Extract the (X, Y) coordinate from the center of the cell holding the provided text.  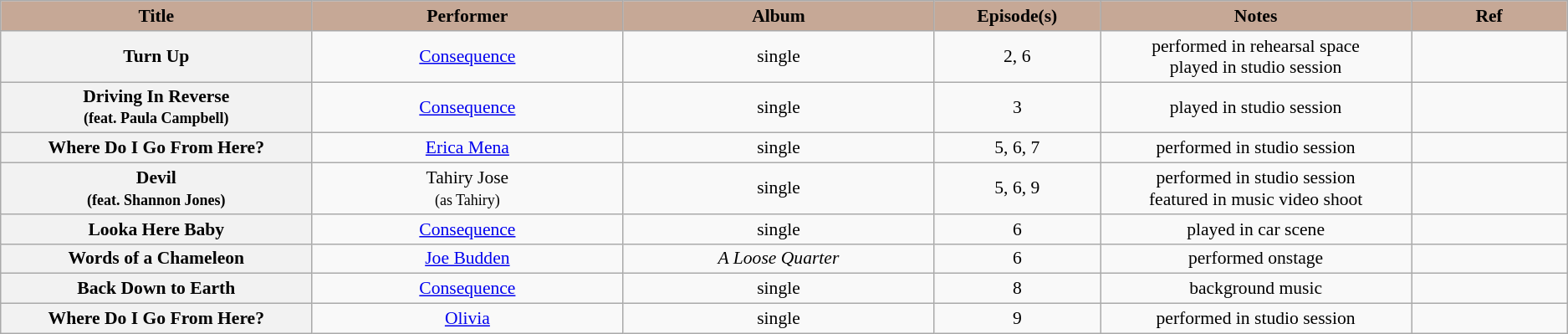
played in studio session (1256, 107)
Episode(s) (1017, 16)
performed in studio session featured in music video shoot (1256, 189)
A Loose Quarter (779, 259)
Performer (467, 16)
Words of a Chameleon (156, 259)
Turn Up (156, 57)
performed onstage (1256, 259)
Title (156, 16)
Tahiry Jose (as Tahiry) (467, 189)
5, 6, 9 (1017, 189)
background music (1256, 289)
8 (1017, 289)
Erica Mena (467, 148)
Looka Here Baby (156, 229)
played in car scene (1256, 229)
Album (779, 16)
Olivia (467, 319)
Driving In Reverse (feat. Paula Campbell) (156, 107)
Ref (1489, 16)
Notes (1256, 16)
Back Down to Earth (156, 289)
2, 6 (1017, 57)
5, 6, 7 (1017, 148)
9 (1017, 319)
Joe Budden (467, 259)
Devil (feat. Shannon Jones) (156, 189)
performed in rehearsal space played in studio session (1256, 57)
3 (1017, 107)
